Output the (X, Y) coordinate of the center of the cell containing the given text.  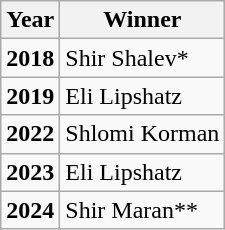
2023 (30, 172)
2018 (30, 58)
2022 (30, 134)
Shir Shalev* (142, 58)
Year (30, 20)
2024 (30, 210)
Shir Maran** (142, 210)
Winner (142, 20)
Shlomi Korman (142, 134)
2019 (30, 96)
